Search for the cell housing the specified text and yield its [x, y] center coordinate. 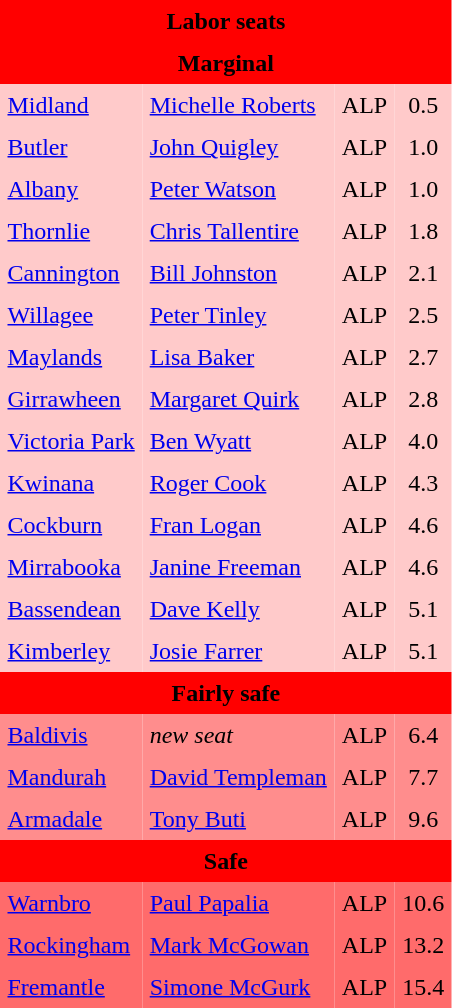
Maylands [71, 358]
Paul Papalia [238, 904]
Margaret Quirk [238, 400]
2.5 [424, 316]
Rockingham [71, 946]
9.6 [424, 820]
Baldivis [71, 736]
Ben Wyatt [238, 442]
Dave Kelly [238, 610]
Warnbro [71, 904]
Girrawheen [71, 400]
Labor seats [226, 22]
Cockburn [71, 526]
2.7 [424, 358]
Thornlie [71, 232]
Cannington [71, 274]
Albany [71, 190]
Armadale [71, 820]
John Quigley [238, 148]
Lisa Baker [238, 358]
4.3 [424, 484]
1.8 [424, 232]
Tony Buti [238, 820]
2.8 [424, 400]
Fairly safe [226, 694]
7.7 [424, 778]
Butler [71, 148]
0.5 [424, 106]
David Templeman [238, 778]
Safe [226, 862]
10.6 [424, 904]
new seat [238, 736]
Willagee [71, 316]
Marginal [226, 64]
Chris Tallentire [238, 232]
Midland [71, 106]
Mirrabooka [71, 568]
Kwinana [71, 484]
Bassendean [71, 610]
Fran Logan [238, 526]
Peter Watson [238, 190]
Janine Freeman [238, 568]
Josie Farrer [238, 652]
Mark McGowan [238, 946]
Bill Johnston [238, 274]
2.1 [424, 274]
Mandurah [71, 778]
4.0 [424, 442]
Victoria Park [71, 442]
6.4 [424, 736]
Roger Cook [238, 484]
Peter Tinley [238, 316]
Kimberley [71, 652]
Michelle Roberts [238, 106]
13.2 [424, 946]
